Output the [x, y] coordinate of the center of the cell containing the given text.  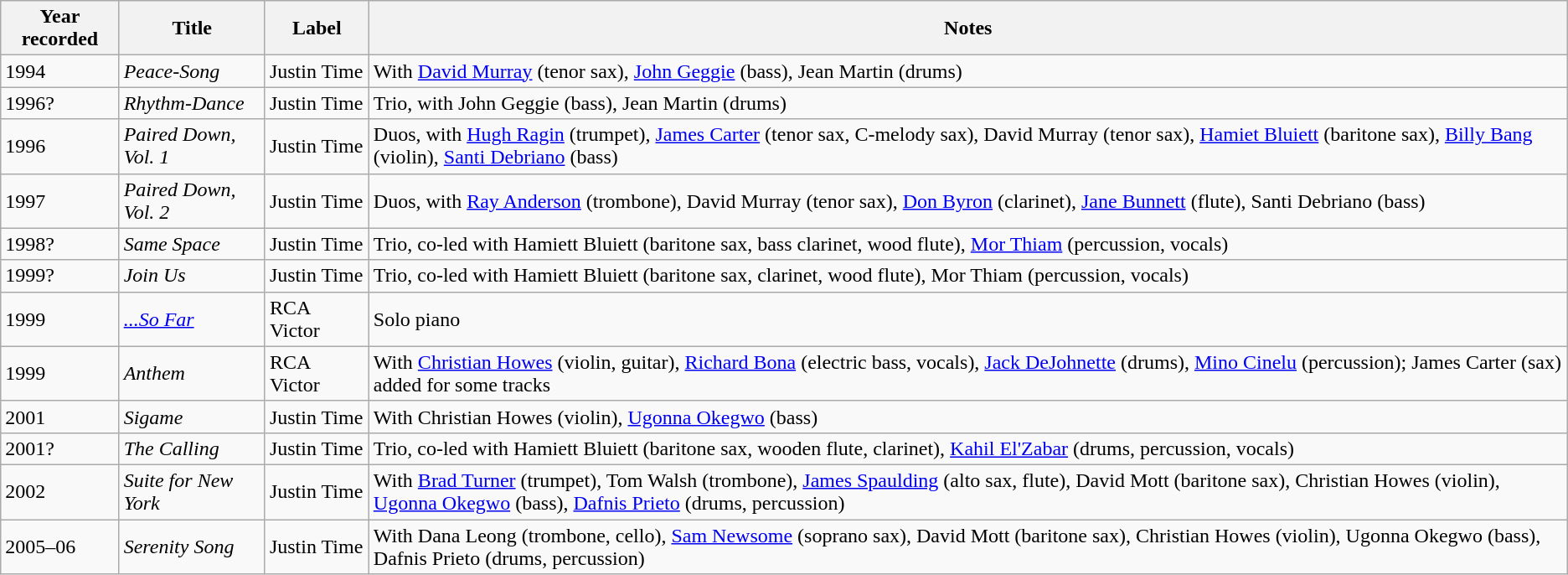
1996? [60, 103]
2001 [60, 417]
Join Us [192, 276]
Paired Down, Vol. 1 [192, 146]
Notes [968, 28]
Rhythm-Dance [192, 103]
Year recorded [60, 28]
2001? [60, 448]
Sigame [192, 417]
1997 [60, 201]
1998? [60, 244]
2002 [60, 491]
Suite for New York [192, 491]
Trio, co-led with Hamiett Bluiett (baritone sax, wooden flute, clarinet), Kahil El'Zabar (drums, percussion, vocals) [968, 448]
Duos, with Ray Anderson (trombone), David Murray (tenor sax), Don Byron (clarinet), Jane Bunnett (flute), Santi Debriano (bass) [968, 201]
1999? [60, 276]
Trio, co-led with Hamiett Bluiett (baritone sax, clarinet, wood flute), Mor Thiam (percussion, vocals) [968, 276]
Label [317, 28]
2005–06 [60, 547]
...So Far [192, 319]
Serenity Song [192, 547]
1994 [60, 71]
Same Space [192, 244]
Trio, with John Geggie (bass), Jean Martin (drums) [968, 103]
Paired Down, Vol. 2 [192, 201]
Trio, co-led with Hamiett Bluiett (baritone sax, bass clarinet, wood flute), Mor Thiam (percussion, vocals) [968, 244]
1996 [60, 146]
With Christian Howes (violin), Ugonna Okegwo (bass) [968, 417]
Anthem [192, 374]
With David Murray (tenor sax), John Geggie (bass), Jean Martin (drums) [968, 71]
Peace-Song [192, 71]
The Calling [192, 448]
Title [192, 28]
Solo piano [968, 319]
